Locate the cell with the specified text and output its [x, y] center coordinate. 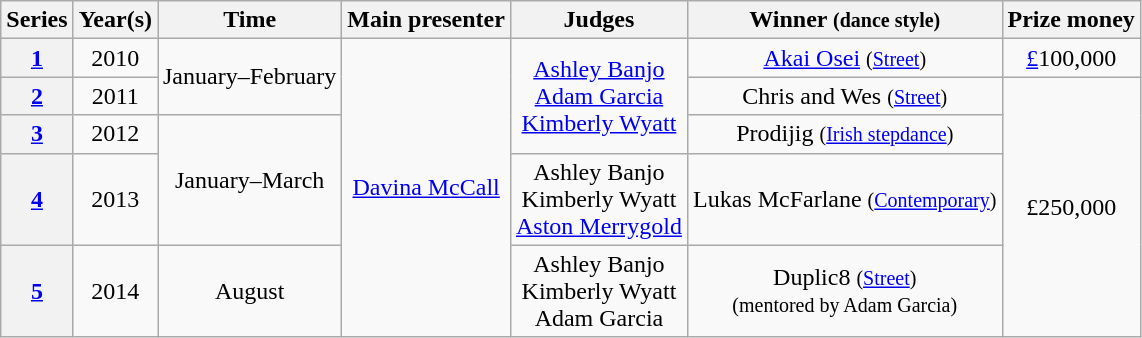
£250,000 [1071, 207]
2010 [115, 58]
2013 [115, 199]
Duplic8 (Street)(mentored by Adam Garcia) [844, 291]
Chris and Wes (Street) [844, 96]
Winner (dance style) [844, 20]
£100,000 [1071, 58]
August [250, 291]
Lukas McFarlane (Contemporary) [844, 199]
2011 [115, 96]
Judges [598, 20]
Akai Osei (Street) [844, 58]
January–February [250, 77]
Ashley BanjoAdam GarciaKimberly Wyatt [598, 96]
3 [37, 134]
Series [37, 20]
Ashley BanjoKimberly WyattAston Merrygold [598, 199]
4 [37, 199]
2 [37, 96]
Ashley BanjoKimberly WyattAdam Garcia [598, 291]
2014 [115, 291]
Prodijig (Irish stepdance) [844, 134]
Year(s) [115, 20]
2012 [115, 134]
1 [37, 58]
5 [37, 291]
Time [250, 20]
January–March [250, 180]
Davina McCall [426, 188]
Prize money [1071, 20]
Main presenter [426, 20]
